Pinpoint the cell where the given text exists, returning its [X, Y] midpoint coordinate. 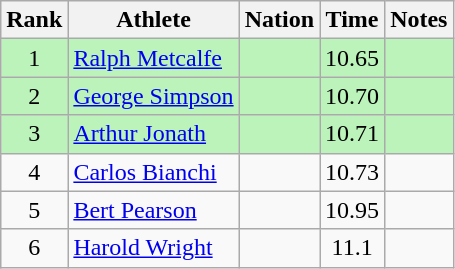
10.65 [352, 58]
10.95 [352, 210]
Arthur Jonath [154, 134]
4 [34, 172]
Time [352, 20]
Ralph Metcalfe [154, 58]
10.73 [352, 172]
6 [34, 248]
Harold Wright [154, 248]
2 [34, 96]
Athlete [154, 20]
10.70 [352, 96]
Rank [34, 20]
11.1 [352, 248]
Notes [419, 20]
5 [34, 210]
Carlos Bianchi [154, 172]
George Simpson [154, 96]
3 [34, 134]
1 [34, 58]
Bert Pearson [154, 210]
10.71 [352, 134]
Nation [279, 20]
